Locate the cell with the specified text and output its [x, y] center coordinate. 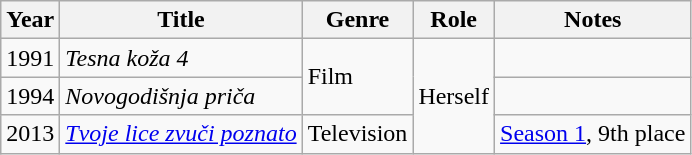
Novogodišnja priča [181, 96]
1991 [30, 58]
2013 [30, 134]
Year [30, 20]
Genre [358, 20]
1994 [30, 96]
Tvoje lice zvuči poznato [181, 134]
Title [181, 20]
Role [454, 20]
Notes [593, 20]
Television [358, 134]
Season 1, 9th place [593, 134]
Tesna koža 4 [181, 58]
Herself [454, 96]
Film [358, 77]
